Return the (X, Y) coordinate for the center point of the cell that contains the specified text.  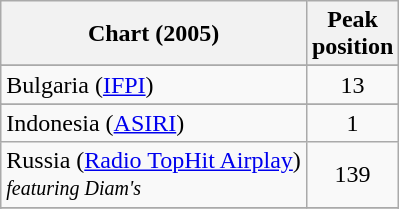
139 (352, 174)
1 (352, 123)
Chart (2005) (154, 34)
Russia (Radio TopHit Airplay)featuring Diam's (154, 174)
13 (352, 85)
Bulgaria (IFPI) (154, 85)
Indonesia (ASIRI) (154, 123)
Peakposition (352, 34)
